For the text-containing cell, return its midpoint in [X, Y] coordinate format. 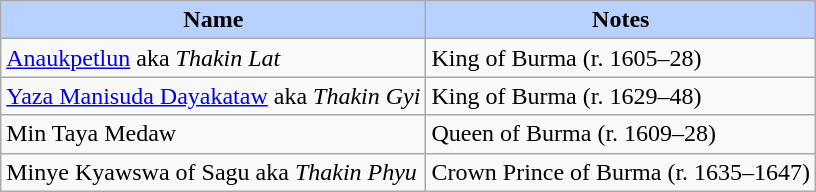
Min Taya Medaw [214, 134]
Yaza Manisuda Dayakataw aka Thakin Gyi [214, 96]
Crown Prince of Burma (r. 1635–1647) [621, 172]
King of Burma (r. 1629–48) [621, 96]
Name [214, 20]
Anaukpetlun aka Thakin Lat [214, 58]
Minye Kyawswa of Sagu aka Thakin Phyu [214, 172]
Notes [621, 20]
King of Burma (r. 1605–28) [621, 58]
Queen of Burma (r. 1609–28) [621, 134]
